Pinpoint the cell where the given text exists, returning its [x, y] midpoint coordinate. 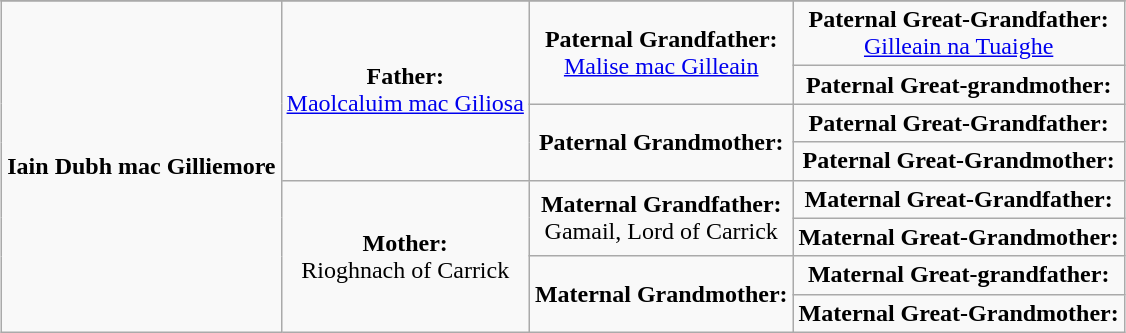
Paternal Great-Grandmother: [958, 161]
Paternal Great-grandmother: [958, 85]
Maternal Grandmother: [661, 294]
Maternal Grandfather:Gamail, Lord of Carrick [661, 218]
Father:Maolcaluim mac Giliosa [405, 90]
Paternal Great-Grandfather: [958, 123]
Iain Dubh mac Gilliemore [142, 167]
Paternal Grandmother: [661, 142]
Paternal Great-Grandfather:Gilleain na Tuaighe [958, 34]
Paternal Grandfather:Malise mac Gilleain [661, 52]
Mother:Rioghnach of Carrick [405, 256]
Maternal Great-grandfather: [958, 275]
Maternal Great-Grandfather: [958, 199]
